Provide the [X, Y] coordinate of the cell's center where the given text is located.  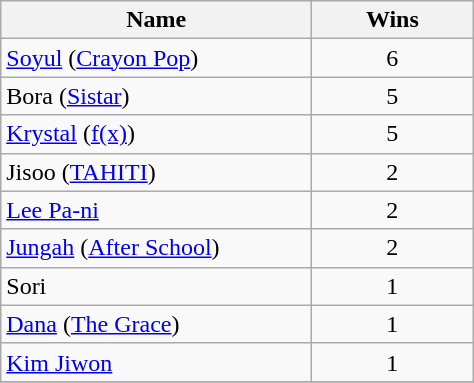
Jungah (After School) [156, 248]
Dana (The Grace) [156, 324]
Sori [156, 286]
Soyul (Crayon Pop) [156, 58]
Name [156, 20]
Jisoo (TAHITI) [156, 172]
6 [392, 58]
Lee Pa-ni [156, 210]
Bora (Sistar) [156, 96]
Kim Jiwon [156, 362]
Krystal (f(x)) [156, 134]
Wins [392, 20]
